Determine the (X, Y) coordinate at the center of the cell enclosing the given text.  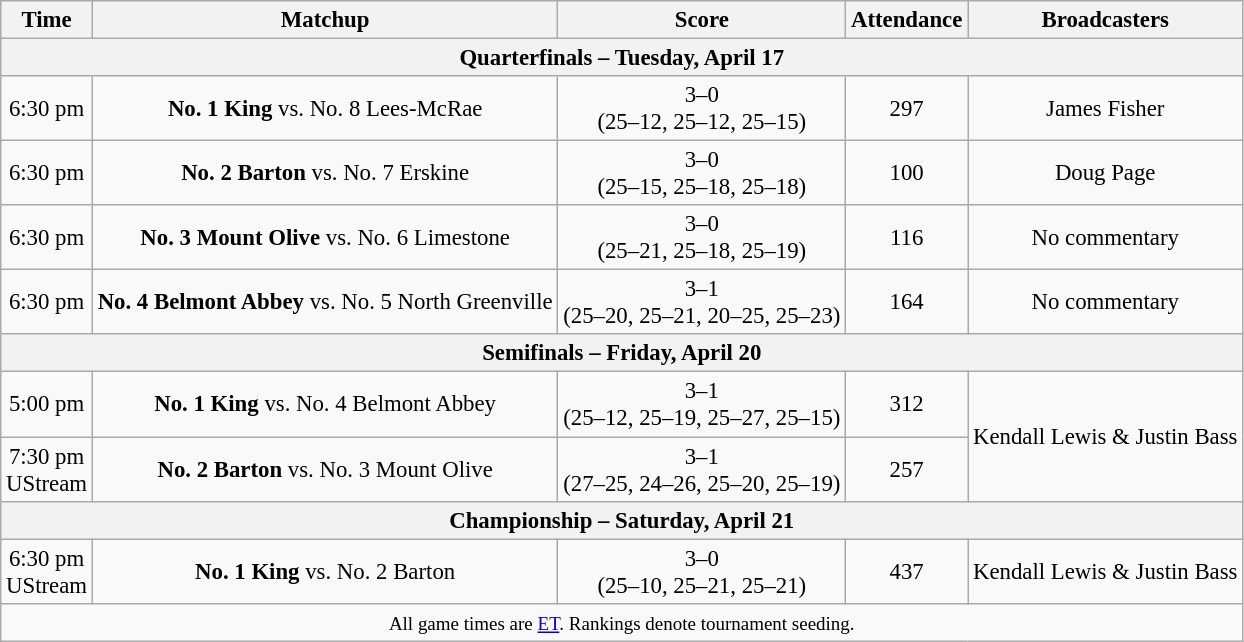
6:30 pmUStream (47, 572)
100 (907, 174)
All game times are ET. Rankings denote tournament seeding. (622, 622)
No. 3 Mount Olive vs. No. 6 Limestone (325, 238)
3–1(27–25, 24–26, 25–20, 25–19) (702, 470)
No. 2 Barton vs. No. 7 Erskine (325, 174)
5:00 pm (47, 404)
3–0(25–10, 25–21, 25–21) (702, 572)
Attendance (907, 20)
Championship – Saturday, April 21 (622, 520)
116 (907, 238)
James Fisher (1106, 108)
Matchup (325, 20)
3–1(25–20, 25–21, 20–25, 25–23) (702, 302)
7:30 pmUStream (47, 470)
Semifinals – Friday, April 20 (622, 353)
297 (907, 108)
Score (702, 20)
No. 4 Belmont Abbey vs. No. 5 North Greenville (325, 302)
No. 1 King vs. No. 2 Barton (325, 572)
3–0(25–12, 25–12, 25–15) (702, 108)
3–0(25–15, 25–18, 25–18) (702, 174)
Broadcasters (1106, 20)
437 (907, 572)
No. 1 King vs. No. 8 Lees-McRae (325, 108)
312 (907, 404)
No. 1 King vs. No. 4 Belmont Abbey (325, 404)
164 (907, 302)
3–1(25–12, 25–19, 25–27, 25–15) (702, 404)
Time (47, 20)
3–0(25–21, 25–18, 25–19) (702, 238)
Doug Page (1106, 174)
Quarterfinals – Tuesday, April 17 (622, 58)
257 (907, 470)
No. 2 Barton vs. No. 3 Mount Olive (325, 470)
